Capture the cell that displays the provided text and extract its (X, Y) central coordinate. 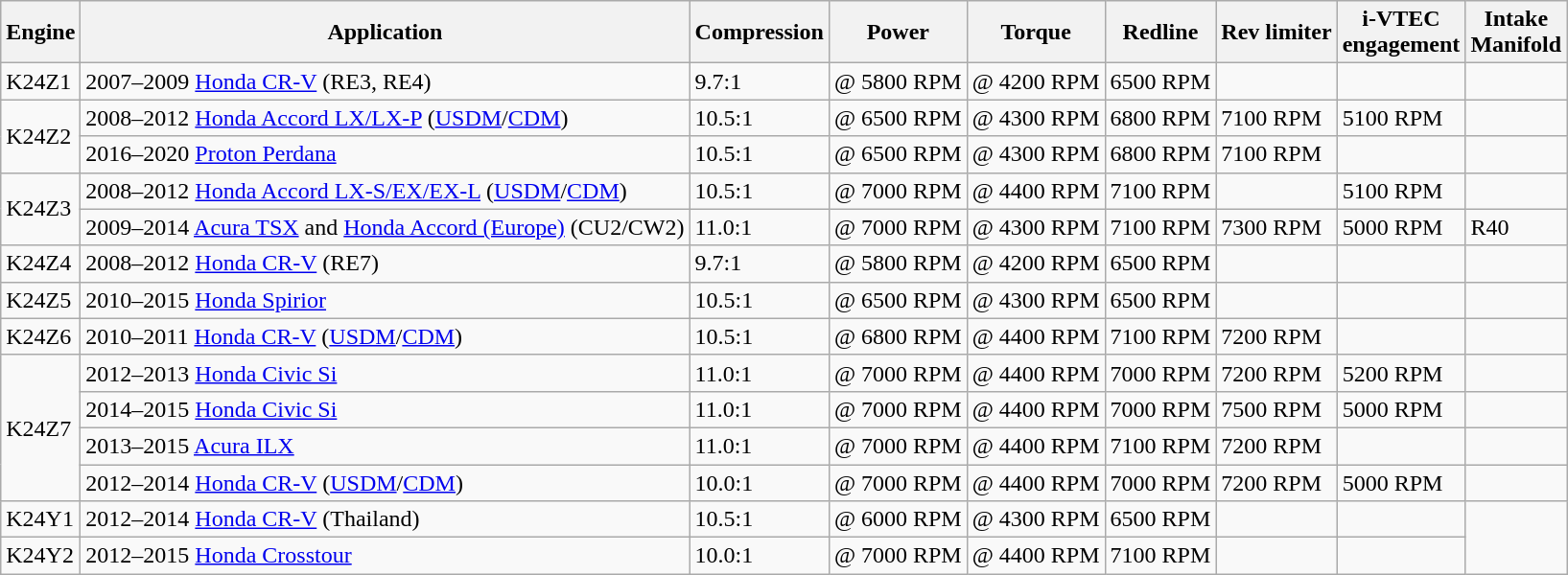
Redline (1160, 33)
2012–2014 Honda CR-V (USDM/CDM) (386, 482)
K24Z5 (40, 300)
Compression (760, 33)
2010–2015 Honda Spirior (386, 300)
K24Z3 (40, 209)
2014–2015 Honda Civic Si (386, 409)
5200 RPM (1401, 373)
IntakeManifold (1516, 33)
2010–2011 Honda CR-V (USDM/CDM) (386, 336)
7300 RPM (1276, 227)
K24Y1 (40, 519)
K24Z2 (40, 136)
2009–2014 Acura TSX and Honda Accord (Europe) (CU2/CW2) (386, 227)
7500 RPM (1276, 409)
K24Z4 (40, 264)
2008–2012 Honda Accord LX-S/EX/EX-L (USDM/CDM) (386, 191)
@ 6000 RPM (898, 519)
Application (386, 33)
K24Z1 (40, 81)
R40 (1516, 227)
K24Y2 (40, 556)
K24Z6 (40, 336)
2012–2015 Honda Crosstour (386, 556)
2007–2009 Honda CR-V (RE3, RE4) (386, 81)
Torque (1036, 33)
2012–2014 Honda CR-V (Thailand) (386, 519)
2008–2012 Honda Accord LX/LX-P (USDM/CDM) (386, 118)
2013–2015 Acura ILX (386, 446)
i-VTECengagement (1401, 33)
@ 6800 RPM (898, 336)
Rev limiter (1276, 33)
Engine (40, 33)
2012–2013 Honda Civic Si (386, 373)
2008–2012 Honda CR-V (RE7) (386, 264)
2016–2020 Proton Perdana (386, 154)
K24Z7 (40, 427)
Power (898, 33)
